Detect which cell encompasses the target text, then output its (X, Y) center coordinate. 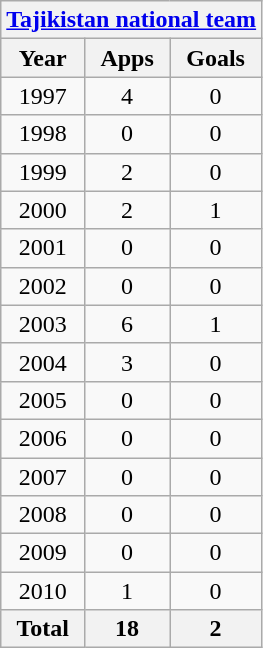
2005 (43, 400)
Tajikistan national team (132, 20)
Goals (216, 58)
2007 (43, 477)
2000 (43, 210)
3 (128, 362)
1997 (43, 96)
1999 (43, 172)
2001 (43, 248)
2002 (43, 286)
2009 (43, 553)
Total (43, 629)
1998 (43, 134)
Year (43, 58)
2006 (43, 438)
2003 (43, 324)
6 (128, 324)
4 (128, 96)
2008 (43, 515)
2004 (43, 362)
Apps (128, 58)
18 (128, 629)
2010 (43, 591)
